Extract the [x, y] coordinate from the center of the cell holding the provided text.  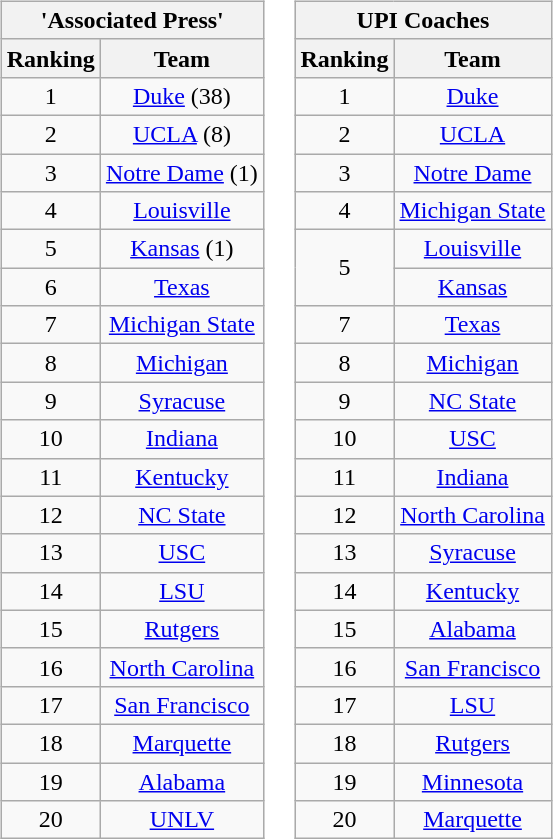
UPI Coaches [423, 20]
Kansas [472, 287]
Duke (38) [182, 96]
Kansas (1) [182, 249]
UCLA (8) [182, 134]
6 [50, 287]
UCLA [472, 134]
Notre Dame [472, 173]
Duke [472, 96]
Notre Dame (1) [182, 173]
'Associated Press' [132, 20]
Minnesota [472, 781]
UNLV [182, 820]
